Scan for the cell matching the given text and deliver its [x, y] coordinate at center. 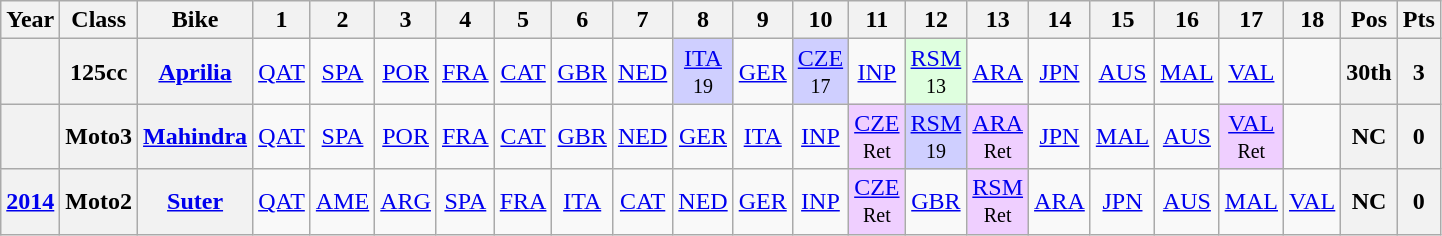
30th [1369, 72]
ARG [406, 202]
2014 [30, 202]
16 [1187, 20]
RSM13 [936, 72]
CZE17 [820, 72]
AME [342, 202]
Aprilia [196, 72]
10 [820, 20]
8 [703, 20]
Bike [196, 20]
9 [762, 20]
Moto2 [99, 202]
ITA19 [703, 72]
18 [1312, 20]
125cc [99, 72]
4 [465, 20]
14 [1060, 20]
6 [582, 20]
RSMRet [998, 202]
13 [998, 20]
2 [342, 20]
5 [523, 20]
Mahindra [196, 136]
ARARet [998, 136]
17 [1251, 20]
Pts [1418, 20]
RSM19 [936, 136]
VALRet [1251, 136]
1 [282, 20]
Class [99, 20]
Suter [196, 202]
7 [642, 20]
Year [30, 20]
15 [1122, 20]
Moto3 [99, 136]
11 [877, 20]
12 [936, 20]
Pos [1369, 20]
